Return [X, Y] of the center of cell containing provided text 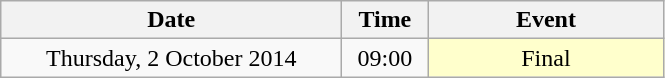
Time [385, 20]
Final [546, 58]
Date [172, 20]
09:00 [385, 58]
Event [546, 20]
Thursday, 2 October 2014 [172, 58]
